Identify which cell holds the provided text, then report its [X, Y] central coordinate. 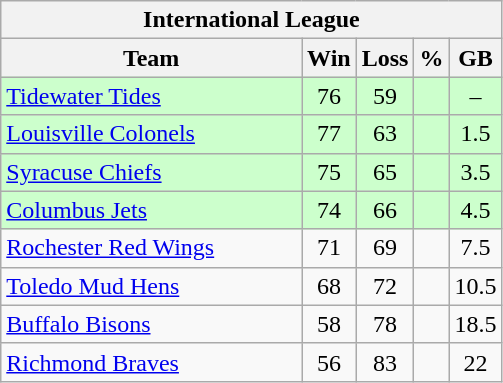
– [476, 96]
72 [385, 286]
Team [152, 58]
76 [330, 96]
68 [330, 286]
78 [385, 324]
International League [252, 20]
Columbus Jets [152, 210]
4.5 [476, 210]
22 [476, 362]
1.5 [476, 134]
75 [330, 172]
Syracuse Chiefs [152, 172]
Buffalo Bisons [152, 324]
59 [385, 96]
65 [385, 172]
69 [385, 248]
83 [385, 362]
10.5 [476, 286]
GB [476, 58]
71 [330, 248]
63 [385, 134]
Toledo Mud Hens [152, 286]
77 [330, 134]
Louisville Colonels [152, 134]
Tidewater Tides [152, 96]
18.5 [476, 324]
% [432, 58]
Richmond Braves [152, 362]
66 [385, 210]
Rochester Red Wings [152, 248]
74 [330, 210]
7.5 [476, 248]
58 [330, 324]
56 [330, 362]
Win [330, 58]
Loss [385, 58]
3.5 [476, 172]
